Scan for the cell matching the given text and deliver its [x, y] coordinate at center. 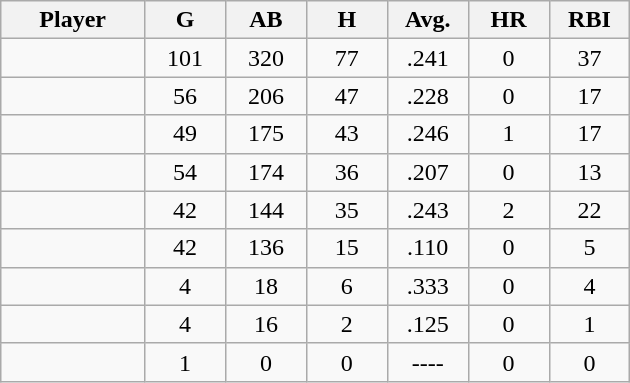
49 [186, 134]
H [346, 20]
174 [266, 172]
HR [508, 20]
.241 [428, 58]
35 [346, 210]
175 [266, 134]
206 [266, 96]
54 [186, 172]
Player [73, 20]
.110 [428, 248]
47 [346, 96]
43 [346, 134]
.243 [428, 210]
.246 [428, 134]
16 [266, 324]
13 [590, 172]
22 [590, 210]
.207 [428, 172]
36 [346, 172]
.125 [428, 324]
G [186, 20]
37 [590, 58]
320 [266, 58]
6 [346, 286]
Avg. [428, 20]
.228 [428, 96]
.333 [428, 286]
18 [266, 286]
77 [346, 58]
RBI [590, 20]
136 [266, 248]
56 [186, 96]
15 [346, 248]
AB [266, 20]
---- [428, 362]
5 [590, 248]
144 [266, 210]
101 [186, 58]
